Determine the [X, Y] coordinate at the center of the cell enclosing the given text.  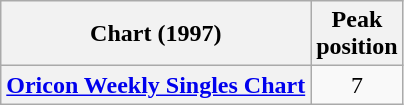
Oricon Weekly Singles Chart [156, 85]
Chart (1997) [156, 34]
7 [357, 85]
Peakposition [357, 34]
